Identify which cell holds the provided text, then report its (x, y) central coordinate. 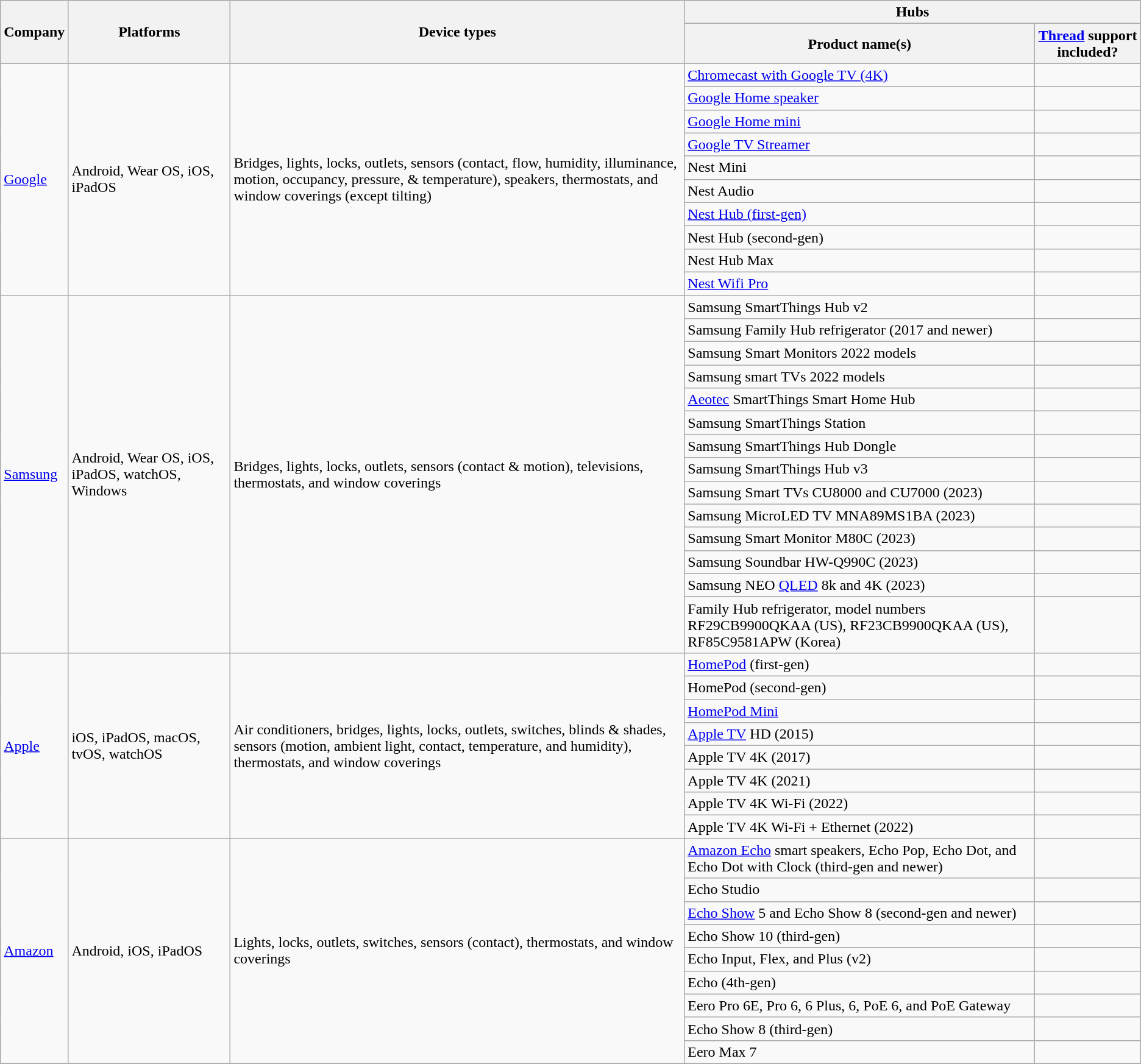
Samsung SmartThings Station (859, 423)
Product name(s) (859, 44)
Device types (457, 32)
Echo (4th-gen) (859, 982)
Apple TV 4K (2021) (859, 781)
Samsung (34, 474)
Samsung SmartThings Hub v3 (859, 469)
Echo Show 8 (third-gen) (859, 1029)
HomePod (first-gen) (859, 664)
Samsung SmartThings Hub v2 (859, 307)
Thread support included? (1087, 44)
Samsung Family Hub refrigerator (2017 and newer) (859, 330)
HomePod (second-gen) (859, 687)
Google TV Streamer (859, 144)
Amazon (34, 951)
Eero Max 7 (859, 1052)
Android, Wear OS, iOS, iPadOS, watchOS, Windows (149, 474)
Eero Pro 6E, Pro 6, 6 Plus, 6, PoE 6, and PoE Gateway (859, 1005)
Amazon Echo smart speakers, Echo Pop, Echo Dot, and Echo Dot with Clock (third-gen and newer) (859, 858)
Google Home speaker (859, 98)
Apple TV 4K (2017) (859, 757)
Echo Show 10 (third-gen) (859, 936)
Aeotec SmartThings Smart Home Hub (859, 400)
Family Hub refrigerator, model numbers RF29CB9900QKAA (US), RF23CB9900QKAA (US), RF85C9581APW (Korea) (859, 625)
Lights, locks, outlets, switches, sensors (contact), thermostats, and window coverings (457, 951)
HomePod Mini (859, 711)
Google (34, 179)
Echo Show 5 and Echo Show 8 (second-gen and newer) (859, 913)
Samsung Smart Monitors 2022 models (859, 353)
Echo Input, Flex, and Plus (v2) (859, 959)
Samsung Soundbar HW-Q990C (2023) (859, 562)
Echo Studio (859, 890)
Google Home mini (859, 121)
Apple TV 4K Wi-Fi (2022) (859, 804)
Android, iOS, iPadOS (149, 951)
Apple (34, 745)
Nest Hub Max (859, 260)
iOS, iPadOS, macOS, tvOS, watchOS (149, 745)
Chromecast with Google TV (4K) (859, 75)
Nest Hub (first-gen) (859, 214)
Samsung Smart TVs CU8000 and CU7000 (2023) (859, 492)
Apple TV 4K Wi-Fi + Ethernet (2022) (859, 827)
Samsung smart TVs 2022 models (859, 377)
Nest Hub (second-gen) (859, 237)
Samsung SmartThings Hub Dongle (859, 446)
Android, Wear OS, iOS, iPadOS (149, 179)
Bridges, lights, locks, outlets, sensors (contact & motion), televisions, thermostats, and window coverings (457, 474)
Nest Mini (859, 168)
Platforms (149, 32)
Samsung MicroLED TV MNA89MS1BA (2023) (859, 516)
Company (34, 32)
Samsung NEO QLED 8k and 4K (2023) (859, 585)
Nest Wifi Pro (859, 283)
Apple TV HD (2015) (859, 734)
Nest Audio (859, 191)
Samsung Smart Monitor M80C (2023) (859, 539)
Hubs (912, 12)
